From the cell containing the given text, extract its center point as [X, Y] coordinate. 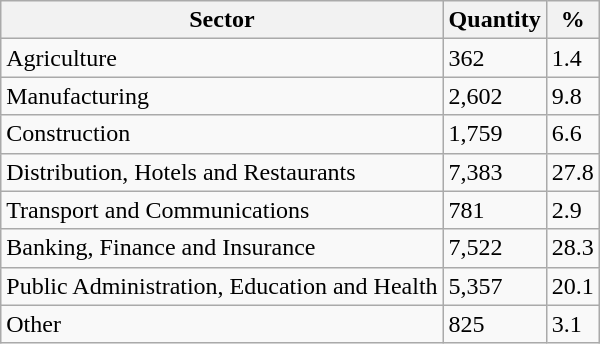
7,383 [494, 172]
Manufacturing [222, 96]
Transport and Communications [222, 210]
Construction [222, 134]
Sector [222, 20]
5,357 [494, 286]
1,759 [494, 134]
3.1 [572, 324]
362 [494, 58]
6.6 [572, 134]
Distribution, Hotels and Restaurants [222, 172]
Public Administration, Education and Health [222, 286]
781 [494, 210]
Banking, Finance and Insurance [222, 248]
Agriculture [222, 58]
825 [494, 324]
% [572, 20]
9.8 [572, 96]
20.1 [572, 286]
28.3 [572, 248]
1.4 [572, 58]
2.9 [572, 210]
Quantity [494, 20]
Other [222, 324]
2,602 [494, 96]
27.8 [572, 172]
7,522 [494, 248]
